Extract the (X, Y) coordinate from the center of the cell holding the provided text.  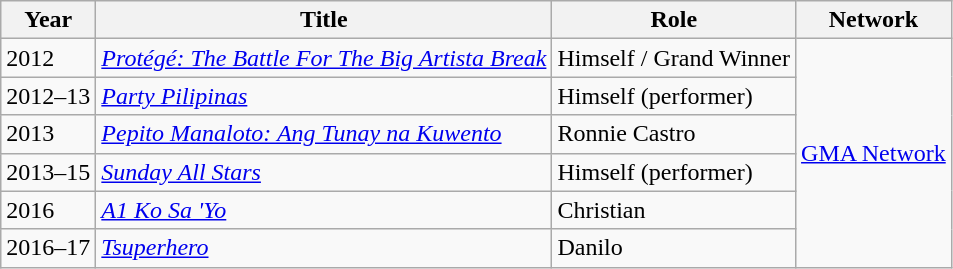
Pepito Manaloto: Ang Tunay na Kuwento (324, 134)
2013 (48, 134)
GMA Network (874, 153)
Himself / Grand Winner (674, 58)
Year (48, 20)
2016 (48, 210)
Party Pilipinas (324, 96)
Christian (674, 210)
Sunday All Stars (324, 172)
2012 (48, 58)
Protégé: The Battle For The Big Artista Break (324, 58)
2012–13 (48, 96)
A1 Ko Sa 'Yo (324, 210)
Ronnie Castro (674, 134)
Danilo (674, 248)
Tsuperhero (324, 248)
Role (674, 20)
Network (874, 20)
2013–15 (48, 172)
Title (324, 20)
2016–17 (48, 248)
